Identify which cell holds the provided text, then report its (X, Y) central coordinate. 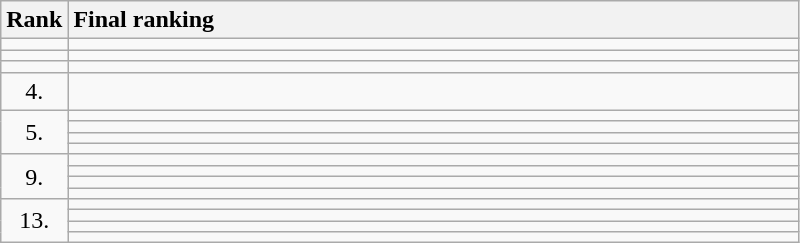
4. (34, 91)
Rank (34, 20)
9. (34, 176)
Final ranking (434, 20)
13. (34, 221)
5. (34, 132)
